Return [X, Y] of the center of cell containing provided text 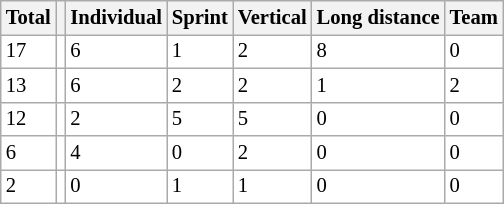
Individual [116, 17]
Total [28, 17]
Long distance [378, 17]
Team [474, 17]
Vertical [272, 17]
4 [116, 153]
Sprint [200, 17]
8 [378, 51]
13 [28, 85]
12 [28, 119]
17 [28, 51]
